Pinpoint the cell where the given text exists, returning its (X, Y) midpoint coordinate. 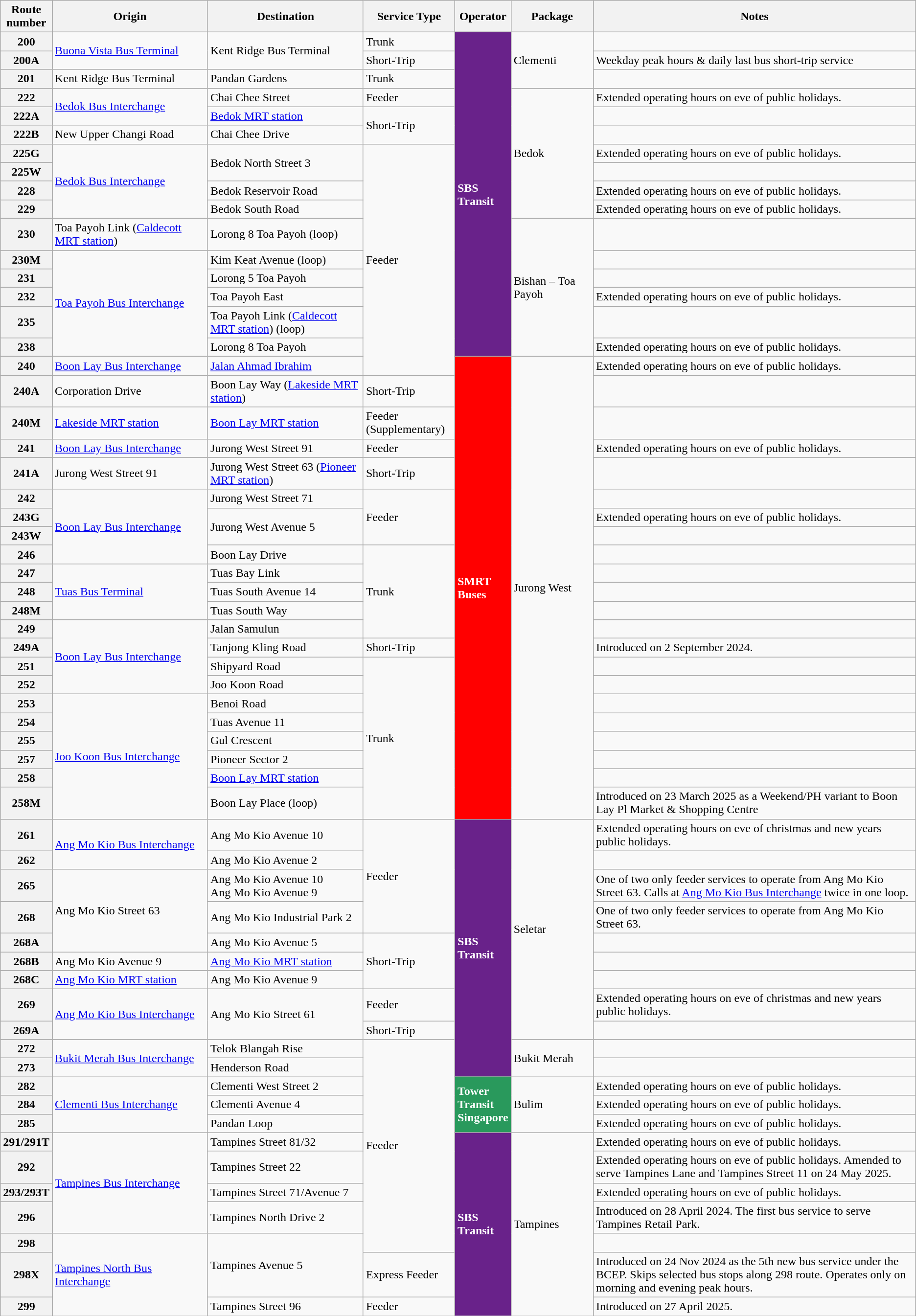
293/293T (26, 1192)
Pioneer Sector 2 (285, 759)
Shipyard Road (285, 666)
Chai Chee Drive (285, 135)
Package (552, 17)
253 (26, 703)
Pandan Loop (285, 1123)
230 (26, 234)
Ang Mo Kio Street 63 (130, 910)
Extended operating hours on eve of public holidays. Amended to serve Tampines Lane and Tampines Street 11 on 24 May 2025. (755, 1167)
Tampines Avenue 5 (285, 1265)
Bedok North Street 3 (285, 162)
Ang Mo Kio Avenue 10Ang Mo Kio Avenue 9 (285, 885)
262 (26, 860)
298X (26, 1274)
Henderson Road (285, 1067)
243W (26, 536)
231 (26, 278)
Introduced on 2 September 2024. (755, 648)
292 (26, 1167)
228 (26, 190)
Bukit Merah (552, 1058)
247 (26, 573)
Lakeside MRT station (130, 423)
Joo Koon Road (285, 685)
Routenumber (26, 17)
257 (26, 759)
Ang Mo Kio Street 61 (285, 1015)
254 (26, 722)
Corporation Drive (130, 391)
282 (26, 1086)
Bedok MRT station (285, 116)
265 (26, 885)
Weekday peak hours & daily last bus short-trip service (755, 60)
Tuas Bus Terminal (130, 591)
Chai Chee Street (285, 97)
Bedok South Road (285, 209)
241 (26, 448)
269 (26, 1005)
Gul Crescent (285, 741)
One of two only feeder services to operate from Ang Mo Kio Street 63. Calls at Ang Mo Kio Bus Interchange twice in one loop. (755, 885)
284 (26, 1105)
258 (26, 778)
Express Feeder (409, 1274)
240 (26, 366)
Bishan – Toa Payoh (552, 287)
Introduced on 27 April 2025. (755, 1306)
Bukit Merah Bus Interchange (130, 1058)
Operator (482, 17)
261 (26, 835)
Boon Lay Place (loop) (285, 803)
252 (26, 685)
222A (26, 116)
Destination (285, 17)
Benoi Road (285, 703)
Tuas Avenue 11 (285, 722)
Bedok Reservoir Road (285, 190)
249A (26, 648)
238 (26, 347)
Ang Mo Kio Avenue 10 (285, 835)
Origin (130, 17)
Toa Payoh Link (Caldecott MRT station) (130, 234)
Jalan Samulun (285, 629)
230M (26, 260)
Jurong West Avenue 5 (285, 526)
Toa Payoh Bus Interchange (130, 303)
Joo Koon Bus Interchange (130, 756)
Telok Blangah Rise (285, 1049)
Bedok (552, 153)
Tower Transit Singapore (482, 1105)
225W (26, 172)
200 (26, 42)
Pandan Gardens (285, 79)
Clementi (552, 60)
248M (26, 610)
Bulim (552, 1105)
One of two only feeder services to operate from Ang Mo Kio Street 63. (755, 917)
285 (26, 1123)
Clementi Bus Interchange (130, 1105)
Toa Payoh East (285, 297)
296 (26, 1217)
291/291T (26, 1142)
251 (26, 666)
299 (26, 1306)
201 (26, 79)
Seletar (552, 930)
Ang Mo Kio Industrial Park 2 (285, 917)
Tampines (552, 1224)
Tampines Street 71/Avenue 7 (285, 1192)
Lorong 8 Toa Payoh (285, 347)
Tampines Street 22 (285, 1167)
243G (26, 517)
New Upper Changi Road (130, 135)
225G (26, 153)
246 (26, 554)
Jurong West (552, 588)
269A (26, 1030)
249 (26, 629)
268 (26, 917)
Tuas South Avenue 14 (285, 591)
272 (26, 1049)
Ang Mo Kio Avenue 2 (285, 860)
Clementi Avenue 4 (285, 1105)
235 (26, 322)
298 (26, 1243)
268C (26, 980)
Tanjong Kling Road (285, 648)
Lorong 5 Toa Payoh (285, 278)
Introduced on 23 March 2025 as a Weekend/PH variant to Boon Lay Pl Market & Shopping Centre (755, 803)
Jalan Ahmad Ibrahim (285, 366)
Feeder (Supplementary) (409, 423)
268B (26, 961)
Buona Vista Bus Terminal (130, 51)
Tampines Street 96 (285, 1306)
Boon Lay Way (Lakeside MRT station) (285, 391)
Tampines Bus Interchange (130, 1183)
222 (26, 97)
Service Type (409, 17)
255 (26, 741)
Introduced on 28 April 2024. The first bus service to serve Tampines Retail Park. (755, 1217)
Kim Keat Avenue (loop) (285, 260)
Tuas South Way (285, 610)
Clementi West Street 2 (285, 1086)
Tuas Bay Link (285, 573)
222B (26, 135)
232 (26, 297)
240A (26, 391)
Boon Lay Drive (285, 554)
229 (26, 209)
Lorong 8 Toa Payoh (loop) (285, 234)
Notes (755, 17)
Ang Mo Kio Avenue 5 (285, 942)
241A (26, 474)
Jurong West Street 63 (Pioneer MRT station) (285, 474)
Toa Payoh Link (Caldecott MRT station) (loop) (285, 322)
Tampines Street 81/32 (285, 1142)
248 (26, 591)
268A (26, 942)
273 (26, 1067)
258M (26, 803)
Tampines North Drive 2 (285, 1217)
Jurong West Street 71 (285, 499)
242 (26, 499)
200A (26, 60)
SMRT Buses (482, 588)
240M (26, 423)
Tampines North Bus Interchange (130, 1274)
